From the cell containing the given text, extract its center point as (X, Y) coordinate. 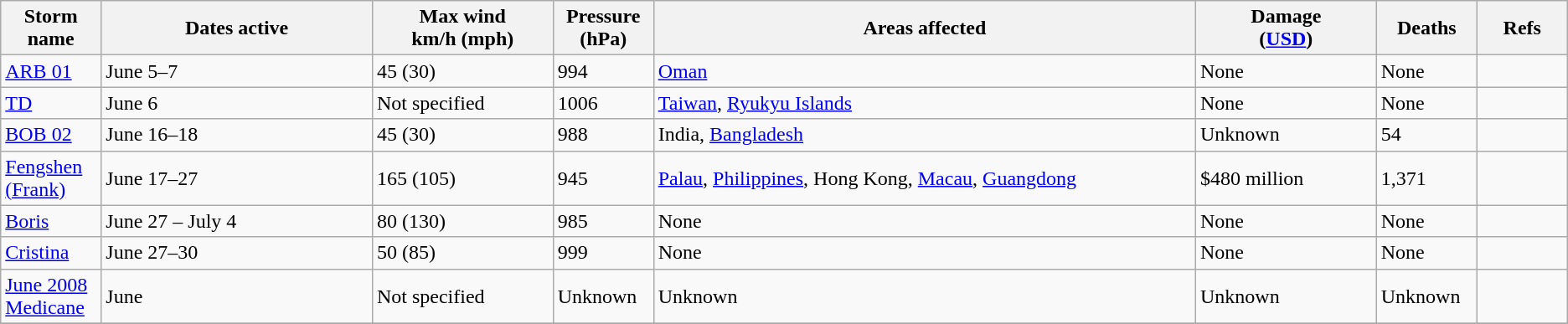
June 2008 Medicane (51, 296)
June 27 – July 4 (237, 221)
985 (603, 221)
June 6 (237, 103)
BOB 02 (51, 135)
Fengshen (Frank) (51, 177)
India, Bangladesh (925, 135)
June 27–30 (237, 253)
Boris (51, 221)
$480 million (1286, 177)
Max windkm/h (mph) (462, 28)
Palau, Philippines, Hong Kong, Macau, Guangdong (925, 177)
Oman (925, 71)
June 16–18 (237, 135)
Deaths (1426, 28)
Pressure(hPa) (603, 28)
Dates active (237, 28)
988 (603, 135)
Refs (1522, 28)
ARB 01 (51, 71)
999 (603, 253)
Areas affected (925, 28)
Damage(USD) (1286, 28)
80 (130) (462, 221)
June (237, 296)
Storm name (51, 28)
994 (603, 71)
1,371 (1426, 177)
54 (1426, 135)
June 5–7 (237, 71)
165 (105) (462, 177)
June 17–27 (237, 177)
50 (85) (462, 253)
945 (603, 177)
1006 (603, 103)
TD (51, 103)
Taiwan, Ryukyu Islands (925, 103)
Cristina (51, 253)
